Scan for the cell matching the given text and deliver its [x, y] coordinate at center. 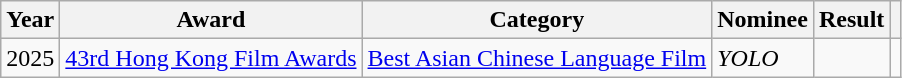
Year [30, 20]
Result [851, 20]
YOLO [763, 58]
43rd Hong Kong Film Awards [211, 58]
Category [537, 20]
Award [211, 20]
Nominee [763, 20]
2025 [30, 58]
Best Asian Chinese Language Film [537, 58]
